Detect which cell encompasses the target text, then output its [X, Y] center coordinate. 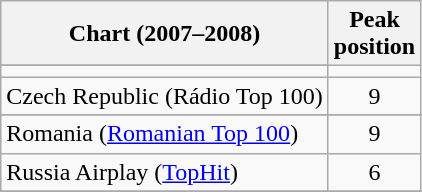
Romania (Romanian Top 100) [165, 134]
Chart (2007–2008) [165, 34]
6 [374, 172]
Peakposition [374, 34]
Czech Republic (Rádio Top 100) [165, 96]
Russia Airplay (TopHit) [165, 172]
